Provide the (X, Y) coordinate of the cell's center where the given text is located.  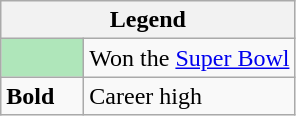
Won the Super Bowl (190, 58)
Career high (190, 96)
Bold (42, 96)
Legend (148, 20)
